Detect which cell encompasses the target text, then output its (x, y) center coordinate. 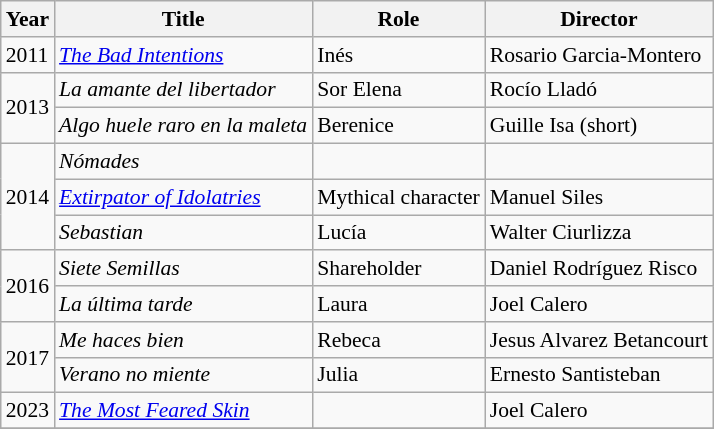
Berenice (398, 126)
Rocío Lladó (599, 90)
Rosario Garcia-Montero (599, 55)
Jesus Alvarez Betancourt (599, 340)
Me haces bien (183, 340)
Extirpator of Idolatries (183, 197)
Title (183, 19)
2011 (28, 55)
Walter Ciurlizza (599, 233)
Inés (398, 55)
Verano no miente (183, 375)
Siete Semillas (183, 269)
Director (599, 19)
Guille Isa (short) (599, 126)
Role (398, 19)
La última tarde (183, 304)
Year (28, 19)
Julia (398, 375)
Manuel Siles (599, 197)
2013 (28, 108)
Sor Elena (398, 90)
2023 (28, 411)
The Bad Intentions (183, 55)
Laura (398, 304)
Nómades (183, 162)
La amante del libertador (183, 90)
Sebastian (183, 233)
2017 (28, 358)
Ernesto Santisteban (599, 375)
2014 (28, 198)
Rebeca (398, 340)
Daniel Rodríguez Risco (599, 269)
2016 (28, 286)
Mythical character (398, 197)
The Most Feared Skin (183, 411)
Lucía (398, 233)
Shareholder (398, 269)
Algo huele raro en la maleta (183, 126)
